Locate the cell with the specified text and output its [x, y] center coordinate. 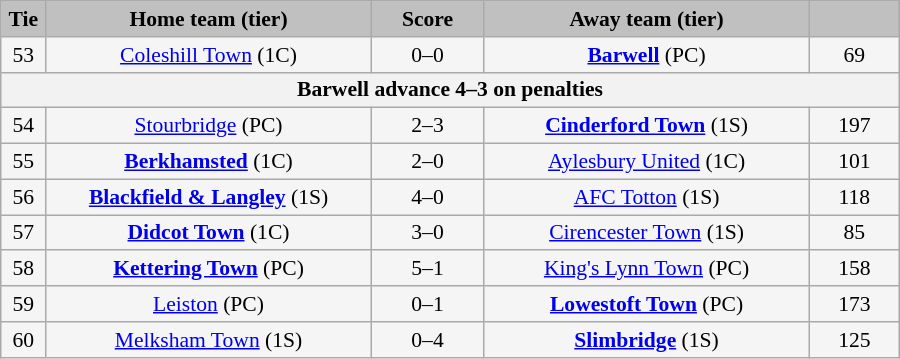
53 [24, 55]
Stourbridge (PC) [209, 126]
Cirencester Town (1S) [647, 233]
King's Lynn Town (PC) [647, 269]
0–1 [427, 304]
85 [854, 233]
Lowestoft Town (PC) [647, 304]
2–3 [427, 126]
Away team (tier) [647, 19]
173 [854, 304]
Cinderford Town (1S) [647, 126]
Aylesbury United (1C) [647, 162]
Coleshill Town (1C) [209, 55]
0–4 [427, 340]
Leiston (PC) [209, 304]
56 [24, 197]
118 [854, 197]
3–0 [427, 233]
2–0 [427, 162]
54 [24, 126]
125 [854, 340]
Melksham Town (1S) [209, 340]
Score [427, 19]
158 [854, 269]
Blackfield & Langley (1S) [209, 197]
Barwell (PC) [647, 55]
Didcot Town (1C) [209, 233]
0–0 [427, 55]
55 [24, 162]
Berkhamsted (1C) [209, 162]
Tie [24, 19]
Barwell advance 4–3 on penalties [450, 90]
101 [854, 162]
Slimbridge (1S) [647, 340]
197 [854, 126]
Kettering Town (PC) [209, 269]
60 [24, 340]
57 [24, 233]
4–0 [427, 197]
Home team (tier) [209, 19]
69 [854, 55]
59 [24, 304]
AFC Totton (1S) [647, 197]
5–1 [427, 269]
58 [24, 269]
